Locate the cell with the specified text and output its (X, Y) center coordinate. 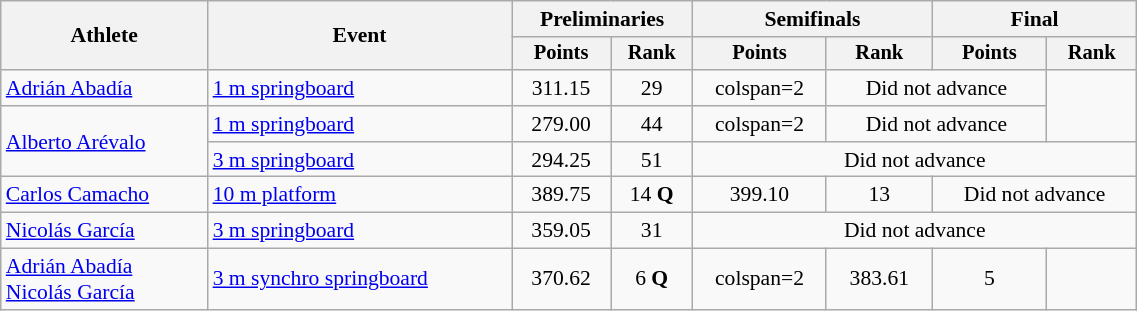
5 (989, 280)
370.62 (562, 280)
Adrián Abadía (104, 88)
Semifinals (813, 19)
279.00 (562, 124)
31 (652, 231)
Carlos Camacho (104, 195)
399.10 (760, 195)
29 (652, 88)
311.15 (562, 88)
389.75 (562, 195)
6 Q (652, 280)
Adrián Abadía Nicolás García (104, 280)
3 m synchro springboard (360, 280)
Nicolás García (104, 231)
294.25 (562, 160)
383.61 (879, 280)
359.05 (562, 231)
Final (1034, 19)
44 (652, 124)
Athlete (104, 36)
51 (652, 160)
14 Q (652, 195)
13 (879, 195)
Event (360, 36)
Alberto Arévalo (104, 142)
10 m platform (360, 195)
Preliminaries (602, 19)
